Return (x, y) of the center of cell containing provided text 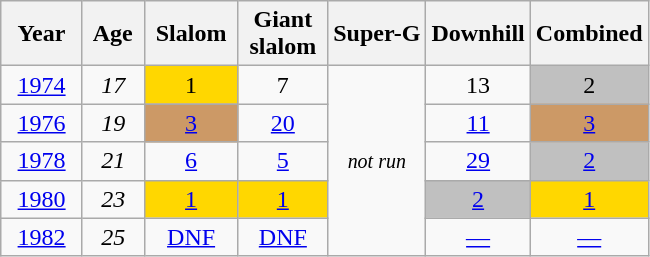
Year (42, 34)
Slalom (191, 34)
Combined (589, 34)
1980 (42, 199)
11 (478, 123)
1976 (42, 123)
1978 (42, 161)
17 (113, 85)
Age (113, 34)
21 (113, 161)
7 (283, 85)
13 (478, 85)
25 (113, 237)
29 (478, 161)
not run (377, 161)
Super-G (377, 34)
20 (283, 123)
1974 (42, 85)
Downhill (478, 34)
1982 (42, 237)
5 (283, 161)
6 (191, 161)
23 (113, 199)
19 (113, 123)
Giant slalom (283, 34)
